Return (X, Y) of the center of cell containing provided text 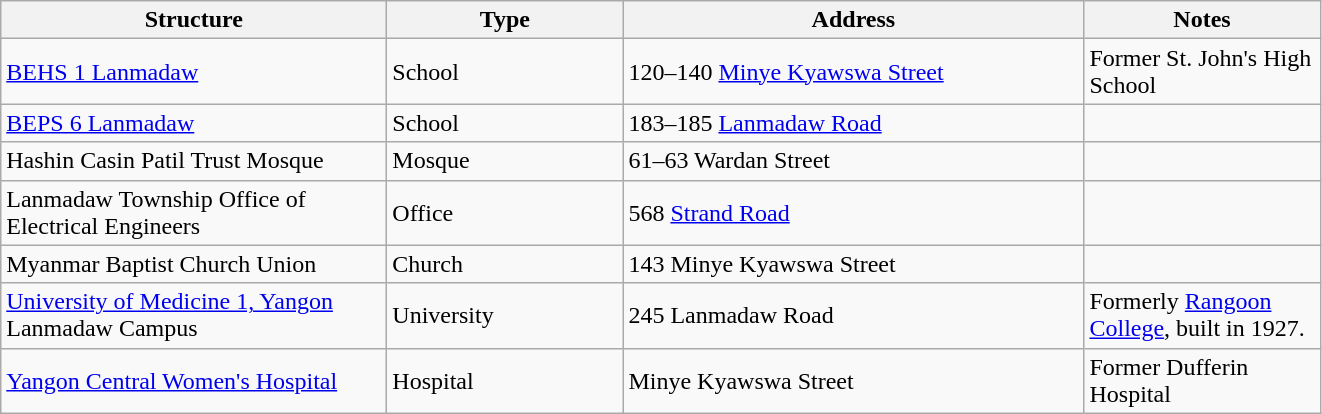
61–63 Wardan Street (854, 161)
University of Medicine 1, Yangon Lanmadaw Campus (194, 316)
143 Minye Kyawswa Street (854, 264)
BEHS 1 Lanmadaw (194, 72)
Structure (194, 20)
BEPS 6 Lanmadaw (194, 123)
568 Strand Road (854, 212)
Hospital (505, 380)
Formerly Rangoon College, built in 1927. (1202, 316)
Type (505, 20)
Yangon Central Women's Hospital (194, 380)
Myanmar Baptist Church Union (194, 264)
Hashin Casin Patil Trust Mosque (194, 161)
Church (505, 264)
Lanmadaw Township Office of Electrical Engineers (194, 212)
Notes (1202, 20)
Minye Kyawswa Street (854, 380)
Address (854, 20)
183–185 Lanmadaw Road (854, 123)
University (505, 316)
Mosque (505, 161)
120–140 Minye Kyawswa Street (854, 72)
Former St. John's High School (1202, 72)
Former Dufferin Hospital (1202, 380)
245 Lanmadaw Road (854, 316)
Office (505, 212)
